Capture the cell that displays the provided text and extract its (X, Y) central coordinate. 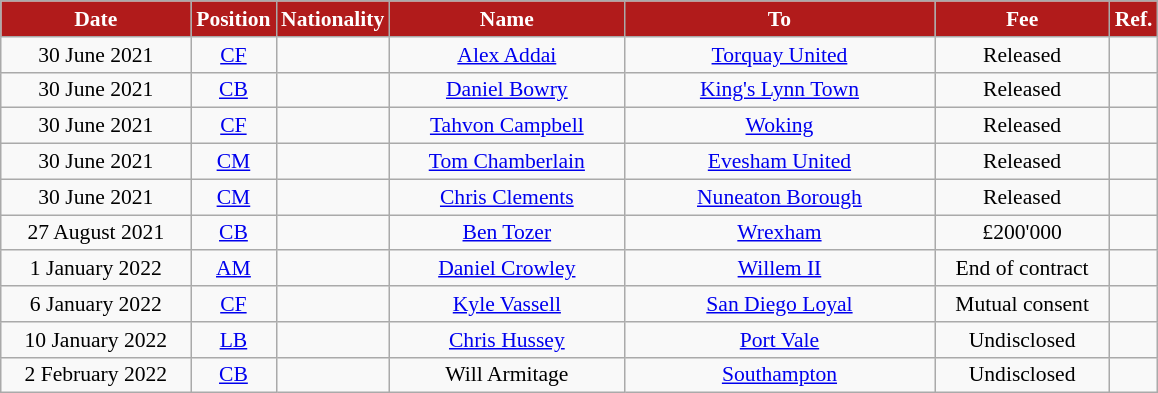
Alex Addai (506, 55)
10 January 2022 (96, 340)
Ref. (1134, 19)
Position (234, 19)
To (779, 19)
2 February 2022 (96, 375)
Tahvon Campbell (506, 126)
Date (96, 19)
Torquay United (779, 55)
Mutual consent (1022, 304)
Wrexham (779, 233)
6 January 2022 (96, 304)
Fee (1022, 19)
1 January 2022 (96, 269)
Daniel Bowry (506, 90)
End of contract (1022, 269)
Name (506, 19)
Ben Tozer (506, 233)
Southampton (779, 375)
Kyle Vassell (506, 304)
Daniel Crowley (506, 269)
Evesham United (779, 162)
Nationality (332, 19)
Port Vale (779, 340)
Nuneaton Borough (779, 197)
LB (234, 340)
King's Lynn Town (779, 90)
Willem II (779, 269)
San Diego Loyal (779, 304)
Will Armitage (506, 375)
AM (234, 269)
27 August 2021 (96, 233)
Chris Hussey (506, 340)
£200'000 (1022, 233)
Woking (779, 126)
Tom Chamberlain (506, 162)
Chris Clements (506, 197)
